Search for the cell housing the specified text and yield its (x, y) center coordinate. 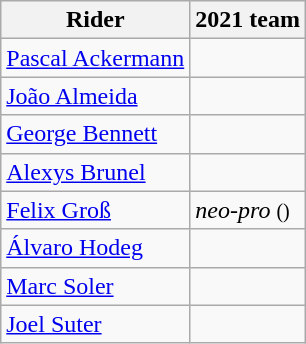
Rider (96, 20)
João Almeida (96, 96)
neo-pro () (248, 210)
George Bennett (96, 134)
Marc Soler (96, 286)
Álvaro Hodeg (96, 248)
Joel Suter (96, 324)
Alexys Brunel (96, 172)
Pascal Ackermann (96, 58)
2021 team (248, 20)
Felix Groß (96, 210)
